Extract the (X, Y) coordinate from the center of the cell holding the provided text.  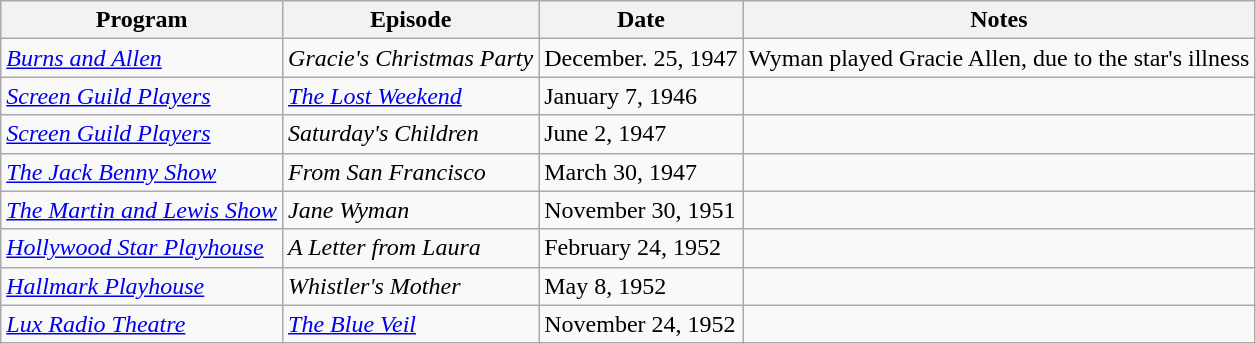
November 30, 1951 (641, 210)
June 2, 1947 (641, 134)
Lux Radio Theatre (142, 324)
Date (641, 20)
From San Francisco (411, 172)
Notes (999, 20)
The Martin and Lewis Show (142, 210)
The Blue Veil (411, 324)
Jane Wyman (411, 210)
Saturday's Children (411, 134)
Hollywood Star Playhouse (142, 248)
May 8, 1952 (641, 286)
November 24, 1952 (641, 324)
Program (142, 20)
Gracie's Christmas Party (411, 58)
Wyman played Gracie Allen, due to the star's illness (999, 58)
Hallmark Playhouse (142, 286)
February 24, 1952 (641, 248)
Episode (411, 20)
The Jack Benny Show (142, 172)
A Letter from Laura (411, 248)
March 30, 1947 (641, 172)
The Lost Weekend (411, 96)
Burns and Allen (142, 58)
December. 25, 1947 (641, 58)
Whistler's Mother (411, 286)
January 7, 1946 (641, 96)
